Return the (X, Y) coordinate for the center point of the cell that contains the specified text.  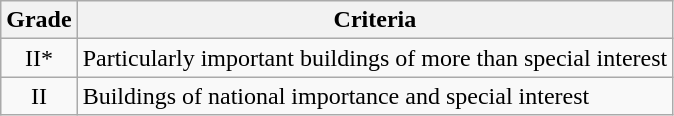
II* (39, 58)
Grade (39, 20)
Buildings of national importance and special interest (375, 96)
Criteria (375, 20)
II (39, 96)
Particularly important buildings of more than special interest (375, 58)
